Return (X, Y) of the center of cell containing provided text 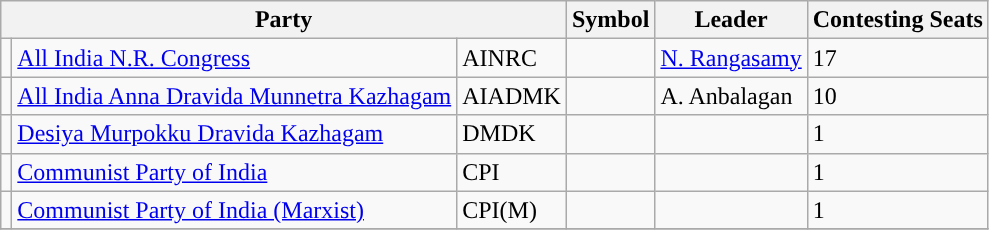
DMDK (512, 134)
Desiya Murpokku Dravida Kazhagam (234, 134)
All India N.R. Congress (234, 58)
Contesting Seats (898, 20)
A. Anbalagan (731, 96)
10 (898, 96)
AIADMK (512, 96)
Communist Party of India (Marxist) (234, 210)
N. Rangasamy (731, 58)
17 (898, 58)
CPI (512, 172)
Leader (731, 20)
AINRC (512, 58)
CPI(M) (512, 210)
Communist Party of India (234, 172)
Symbol (610, 20)
Party (284, 20)
All India Anna Dravida Munnetra Kazhagam (234, 96)
